Locate the cell with the specified text and output its [X, Y] center coordinate. 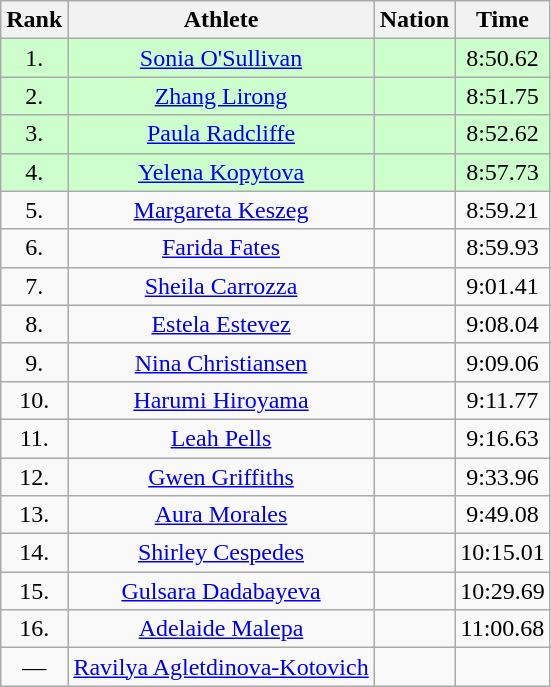
9:33.96 [503, 477]
5. [34, 210]
11. [34, 438]
Paula Radcliffe [221, 134]
12. [34, 477]
3. [34, 134]
14. [34, 553]
9:49.08 [503, 515]
Leah Pells [221, 438]
10:15.01 [503, 553]
8. [34, 324]
Rank [34, 20]
4. [34, 172]
9:16.63 [503, 438]
13. [34, 515]
Nina Christiansen [221, 362]
9:01.41 [503, 286]
Zhang Lirong [221, 96]
Ravilya Agletdinova-Kotovich [221, 667]
Estela Estevez [221, 324]
16. [34, 629]
Harumi Hiroyama [221, 400]
15. [34, 591]
Yelena Kopytova [221, 172]
Aura Morales [221, 515]
9:08.04 [503, 324]
Gulsara Dadabayeva [221, 591]
— [34, 667]
2. [34, 96]
10:29.69 [503, 591]
Time [503, 20]
8:57.73 [503, 172]
8:50.62 [503, 58]
8:59.21 [503, 210]
7. [34, 286]
11:00.68 [503, 629]
6. [34, 248]
Margareta Keszeg [221, 210]
8:59.93 [503, 248]
9:09.06 [503, 362]
Shirley Cespedes [221, 553]
1. [34, 58]
Farida Fates [221, 248]
8:52.62 [503, 134]
Sonia O'Sullivan [221, 58]
9. [34, 362]
Athlete [221, 20]
Sheila Carrozza [221, 286]
9:11.77 [503, 400]
Nation [414, 20]
10. [34, 400]
Adelaide Malepa [221, 629]
Gwen Griffiths [221, 477]
8:51.75 [503, 96]
